Locate the cell with the specified text and output its [x, y] center coordinate. 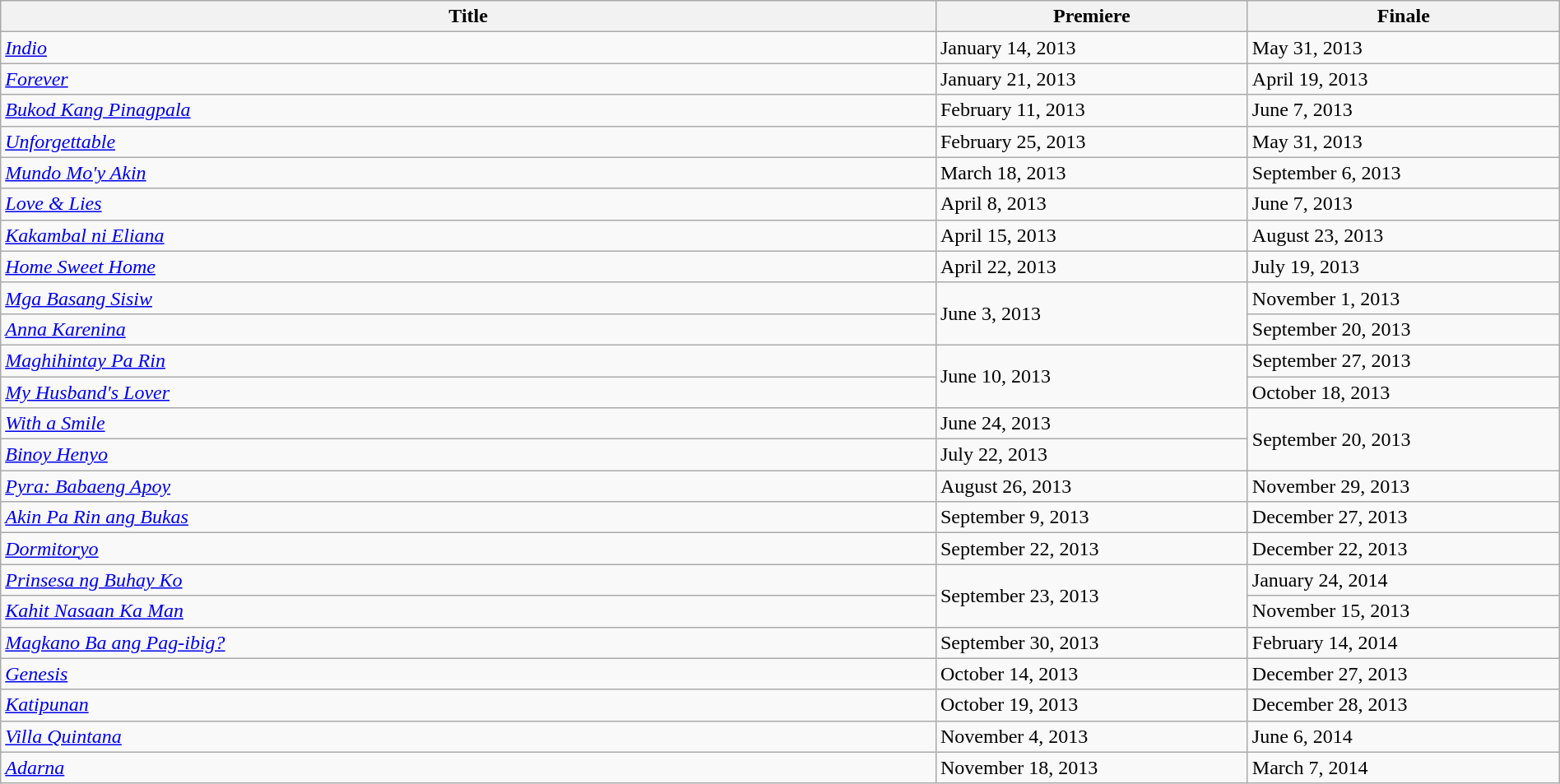
Premiere [1091, 16]
Indio [469, 48]
Unforgettable [469, 141]
August 26, 2013 [1091, 486]
Love & Lies [469, 204]
Mga Basang Sisiw [469, 298]
Maghihintay Pa Rin [469, 360]
March 18, 2013 [1091, 173]
July 19, 2013 [1404, 267]
February 11, 2013 [1091, 110]
Pyra: Babaeng Apoy [469, 486]
September 23, 2013 [1091, 596]
June 10, 2013 [1091, 376]
Mundo Mo'y Akin [469, 173]
Kakambal ni Eliana [469, 235]
June 24, 2013 [1091, 424]
Forever [469, 79]
September 6, 2013 [1404, 173]
Kahit Nasaan Ka Man [469, 611]
January 24, 2014 [1404, 580]
February 14, 2014 [1404, 643]
November 4, 2013 [1091, 736]
Akin Pa Rin ang Bukas [469, 517]
August 23, 2013 [1404, 235]
April 8, 2013 [1091, 204]
November 29, 2013 [1404, 486]
June 6, 2014 [1404, 736]
April 19, 2013 [1404, 79]
December 28, 2013 [1404, 705]
November 18, 2013 [1091, 768]
September 22, 2013 [1091, 549]
February 25, 2013 [1091, 141]
Title [469, 16]
With a Smile [469, 424]
Finale [1404, 16]
April 15, 2013 [1091, 235]
June 3, 2013 [1091, 313]
November 15, 2013 [1404, 611]
Bukod Kang Pinagpala [469, 110]
Anna Karenina [469, 329]
March 7, 2014 [1404, 768]
July 22, 2013 [1091, 455]
Binoy Henyo [469, 455]
Adarna [469, 768]
Home Sweet Home [469, 267]
October 14, 2013 [1091, 674]
Villa Quintana [469, 736]
October 18, 2013 [1404, 392]
September 27, 2013 [1404, 360]
Magkano Ba ang Pag-ibig? [469, 643]
November 1, 2013 [1404, 298]
December 22, 2013 [1404, 549]
April 22, 2013 [1091, 267]
October 19, 2013 [1091, 705]
September 9, 2013 [1091, 517]
September 30, 2013 [1091, 643]
Katipunan [469, 705]
Dormitoryo [469, 549]
My Husband's Lover [469, 392]
January 21, 2013 [1091, 79]
Genesis [469, 674]
January 14, 2013 [1091, 48]
Prinsesa ng Buhay Ko [469, 580]
